Locate the cell with the specified text and output its [X, Y] center coordinate. 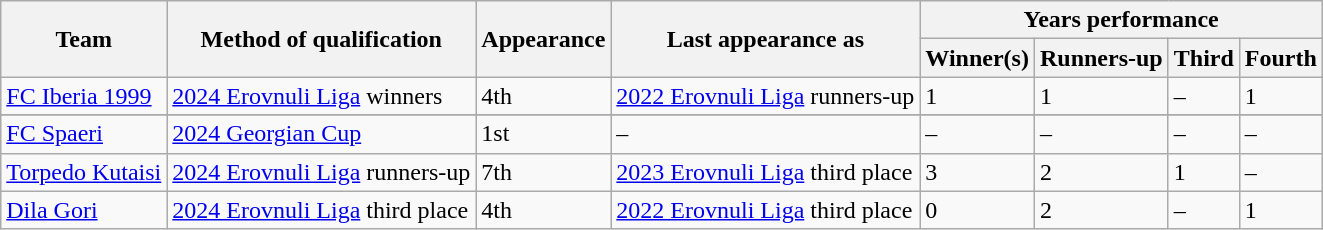
2023 Erovnuli Liga third place [766, 172]
2024 Georgian Cup [322, 134]
Fourth [1280, 58]
Dila Gori [84, 210]
3 [978, 172]
Team [84, 39]
Runners-up [1101, 58]
1st [544, 134]
2024 Erovnuli Liga third place [322, 210]
Winner(s) [978, 58]
Years performance [1122, 20]
2022 Erovnuli Liga third place [766, 210]
FC Spaeri [84, 134]
7th [544, 172]
2024 Erovnuli Liga runners-up [322, 172]
Third [1204, 58]
2022 Erovnuli Liga runners-up [766, 96]
Appearance [544, 39]
2024 Erovnuli Liga winners [322, 96]
Last appearance as [766, 39]
0 [978, 210]
Torpedo Kutaisi [84, 172]
FC Iberia 1999 [84, 96]
Method of qualification [322, 39]
